Scan for the cell matching the given text and deliver its [X, Y] coordinate at center. 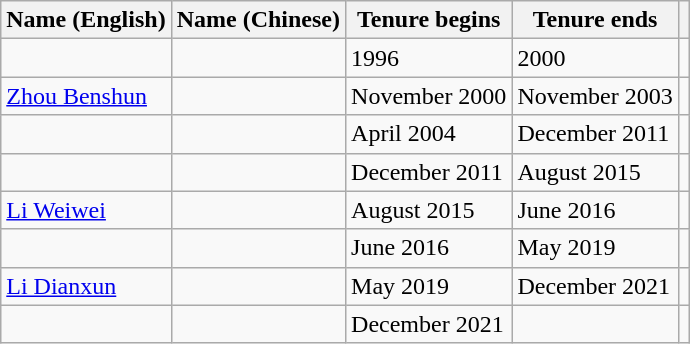
Name (English) [86, 20]
Name (Chinese) [258, 20]
Tenure ends [595, 20]
Zhou Benshun [86, 96]
November 2000 [429, 96]
2000 [595, 58]
Li Dianxun [86, 286]
1996 [429, 58]
Li Weiwei [86, 210]
November 2003 [595, 96]
Tenure begins [429, 20]
April 2004 [429, 134]
